Identify which cell holds the provided text, then report its (x, y) central coordinate. 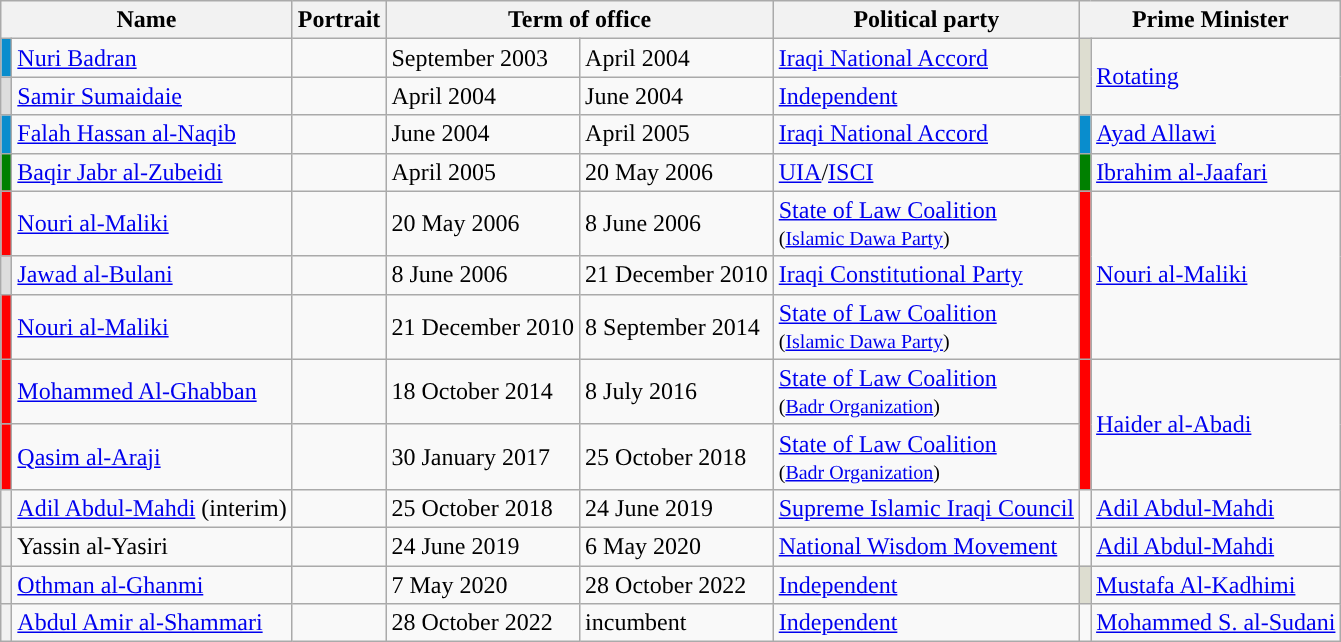
Samir Sumaidaie (152, 96)
Jawad al-Bulani (152, 275)
Ibrahim al-Jaafari (1216, 172)
Qasim al-Araji (152, 456)
Nuri Badran (152, 58)
Baqir Jabr al-Zubeidi (152, 172)
30 January 2017 (483, 456)
Adil Abdul-Mahdi (interim) (152, 508)
Othman al-Ghanmi (152, 585)
UIA/ISCI (926, 172)
Iraqi Constitutional Party (926, 275)
8 July 2016 (677, 392)
Mohammed Al-Ghabban (152, 392)
Term of office (580, 20)
6 May 2020 (677, 546)
8 September 2014 (677, 326)
Prime Minister (1210, 20)
Name (146, 20)
Haider al-Abadi (1216, 424)
Yassin al-Yasiri (152, 546)
Mustafa Al-Kadhimi (1216, 585)
National Wisdom Movement (926, 546)
Mohammed S. al-Sudani (1216, 623)
Portrait (339, 20)
7 May 2020 (483, 585)
Rotating (1216, 77)
Falah Hassan al-Naqib (152, 134)
Political party (926, 20)
Supreme Islamic Iraqi Council (926, 508)
incumbent (677, 623)
18 October 2014 (483, 392)
Ayad Allawi (1216, 134)
Abdul Amir al-Shammari (152, 623)
September 2003 (483, 58)
